Scan for the cell matching the given text and deliver its (x, y) coordinate at center. 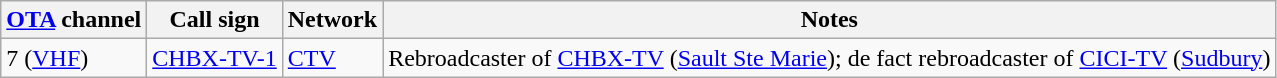
Rebroadcaster of CHBX-TV (Sault Ste Marie); de fact rebroadcaster of CICI-TV (Sudbury) (830, 58)
Call sign (215, 20)
CHBX-TV-1 (215, 58)
OTA channel (74, 20)
Notes (830, 20)
Network (332, 20)
CTV (332, 58)
7 (VHF) (74, 58)
